Output the [X, Y] coordinate of the center of the cell containing the given text.  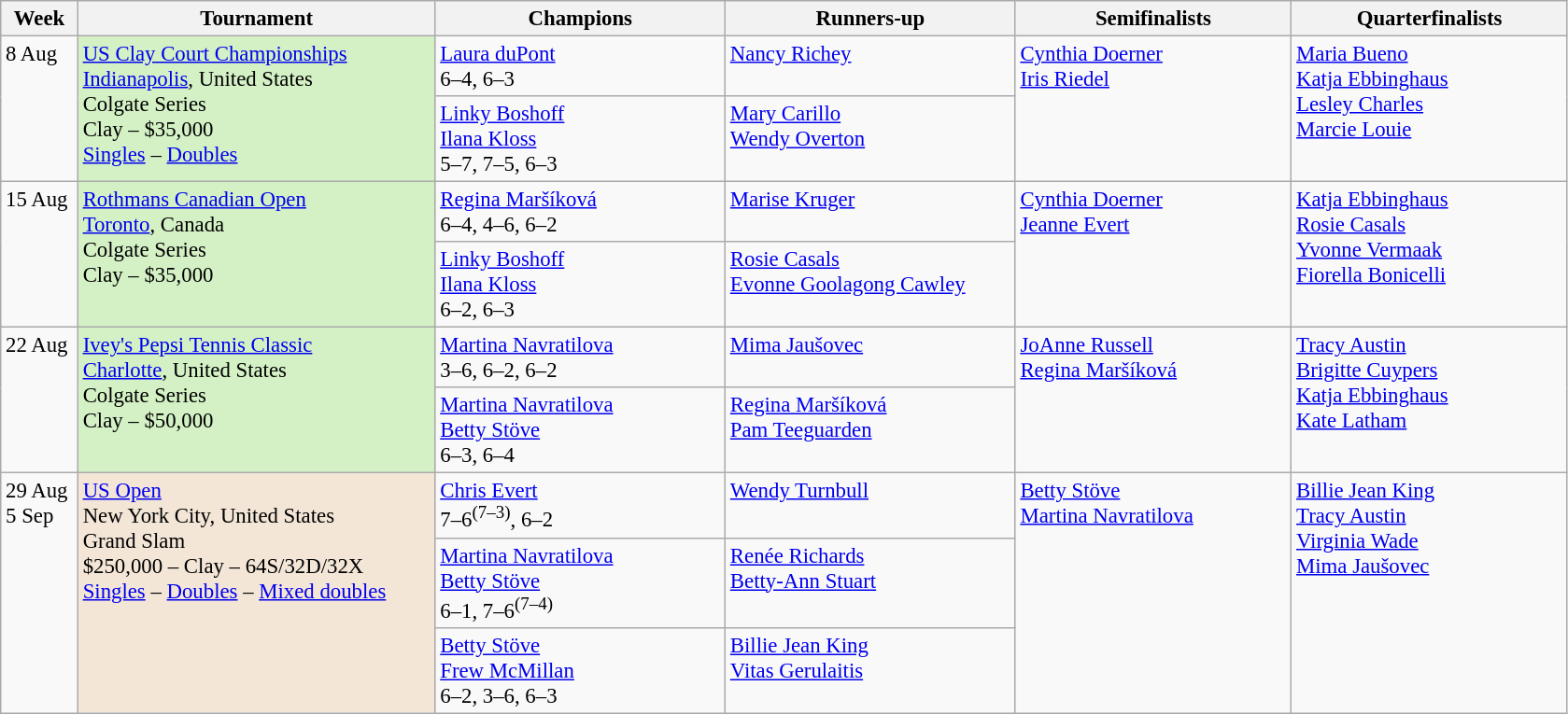
Billie Jean King Vitas Gerulaitis [870, 670]
Laura duPont6–4, 6–3 [581, 67]
Linky Boshoff Ilana Kloss5–7, 7–5, 6–3 [581, 139]
US Open New York City, United StatesGrand Slam$250,000 – Clay – 64S/32D/32XSingles – Doubles – Mixed doubles [256, 594]
Week [39, 19]
Cynthia Doerner Iris Riedel [1153, 109]
Tournament [256, 19]
Semifinalists [1153, 19]
Betty Stöve Martina Navratilova [1153, 594]
Billie Jean King Tracy Austin Virginia Wade Mima Jaušovec [1430, 594]
22 Aug [39, 400]
JoAnne Russell Regina Maršíková [1153, 400]
Marise Kruger [870, 213]
Chris Evert7–6(7–3), 6–2 [581, 506]
Ivey's Pepsi Tennis Classic Charlotte, United StatesColgate SeriesClay – $50,000 [256, 400]
8 Aug [39, 109]
Martina Navratilova3–6, 6–2, 6–2 [581, 358]
Rothmans Canadian Open Toronto, CanadaColgate SeriesClay – $35,000 [256, 255]
Mima Jaušovec [870, 358]
Regina Maršíková Pam Teeguarden [870, 431]
Runners-up [870, 19]
Katja Ebbinghaus Rosie Casals Yvonne Vermaak Fiorella Bonicelli [1430, 255]
Betty Stöve Frew McMillan6–2, 3–6, 6–3 [581, 670]
Mary Carillo Wendy Overton [870, 139]
Quarterfinalists [1430, 19]
Wendy Turnbull [870, 506]
Regina Maršíková6–4, 4–6, 6–2 [581, 213]
Tracy Austin Brigitte Cuypers Katja Ebbinghaus Kate Latham [1430, 400]
Champions [581, 19]
Renée Richards Betty-Ann Stuart [870, 582]
29 Aug5 Sep [39, 594]
Linky Boshoff Ilana Kloss 6–2, 6–3 [581, 285]
Rosie Casals Evonne Goolagong Cawley [870, 285]
Nancy Richey [870, 67]
15 Aug [39, 255]
Martina Navratilova Betty Stöve6–1, 7–6(7–4) [581, 582]
US Clay Court Championships Indianapolis, United StatesColgate SeriesClay – $35,000 Singles – Doubles [256, 109]
Cynthia Doerner Jeanne Evert [1153, 255]
Maria Bueno Katja Ebbinghaus Lesley Charles Marcie Louie [1430, 109]
Martina Navratilova Betty Stöve 6–3, 6–4 [581, 431]
